Locate the cell with the specified text and output its [X, Y] center coordinate. 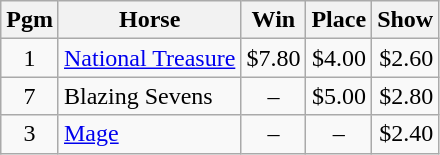
Mage [149, 134]
$2.80 [406, 96]
$5.00 [339, 96]
3 [30, 134]
$2.40 [406, 134]
Blazing Sevens [149, 96]
Pgm [30, 20]
Show [406, 20]
Win [274, 20]
Place [339, 20]
1 [30, 58]
National Treasure [149, 58]
7 [30, 96]
$7.80 [274, 58]
Horse [149, 20]
$4.00 [339, 58]
$2.60 [406, 58]
